Pinpoint the cell where the given text exists, returning its [X, Y] midpoint coordinate. 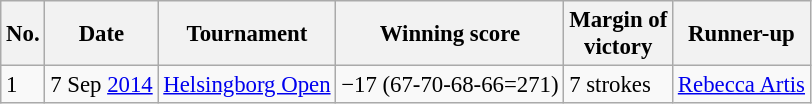
−17 (67-70-68-66=271) [450, 85]
No. [23, 34]
Date [102, 34]
Helsingborg Open [247, 85]
Winning score [450, 34]
Runner-up [742, 34]
Margin ofvictory [618, 34]
1 [23, 85]
7 Sep 2014 [102, 85]
Tournament [247, 34]
7 strokes [618, 85]
Rebecca Artis [742, 85]
